For the text-containing cell, return its midpoint in [X, Y] coordinate format. 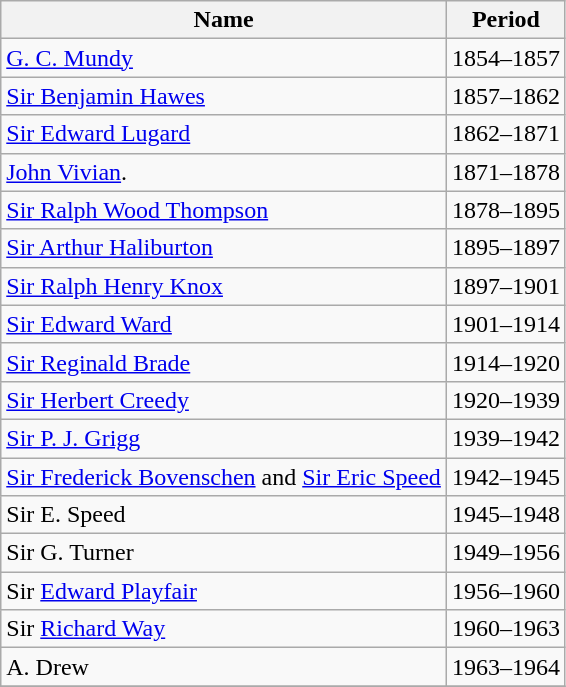
G. C. Mundy [224, 58]
Sir Ralph Wood Thompson [224, 210]
A. Drew [224, 667]
Sir Herbert Creedy [224, 400]
Sir Ralph Henry Knox [224, 286]
1939–1942 [506, 438]
Sir Frederick Bovenschen and Sir Eric Speed [224, 477]
1949–1956 [506, 553]
Sir Reginald Brade [224, 362]
Sir Richard Way [224, 629]
1942–1945 [506, 477]
John Vivian. [224, 172]
1920–1939 [506, 400]
1857–1862 [506, 96]
1901–1914 [506, 324]
1960–1963 [506, 629]
1897–1901 [506, 286]
Sir E. Speed [224, 515]
Sir Benjamin Hawes [224, 96]
1956–1960 [506, 591]
1914–1920 [506, 362]
Period [506, 20]
1963–1964 [506, 667]
1945–1948 [506, 515]
1895–1897 [506, 248]
Sir Edward Lugard [224, 134]
1878–1895 [506, 210]
Sir G. Turner [224, 553]
Sir Arthur Haliburton [224, 248]
Sir Edward Ward [224, 324]
Sir P. J. Grigg [224, 438]
1862–1871 [506, 134]
Name [224, 20]
1854–1857 [506, 58]
Sir Edward Playfair [224, 591]
1871–1878 [506, 172]
